Search for the cell housing the specified text and yield its (X, Y) center coordinate. 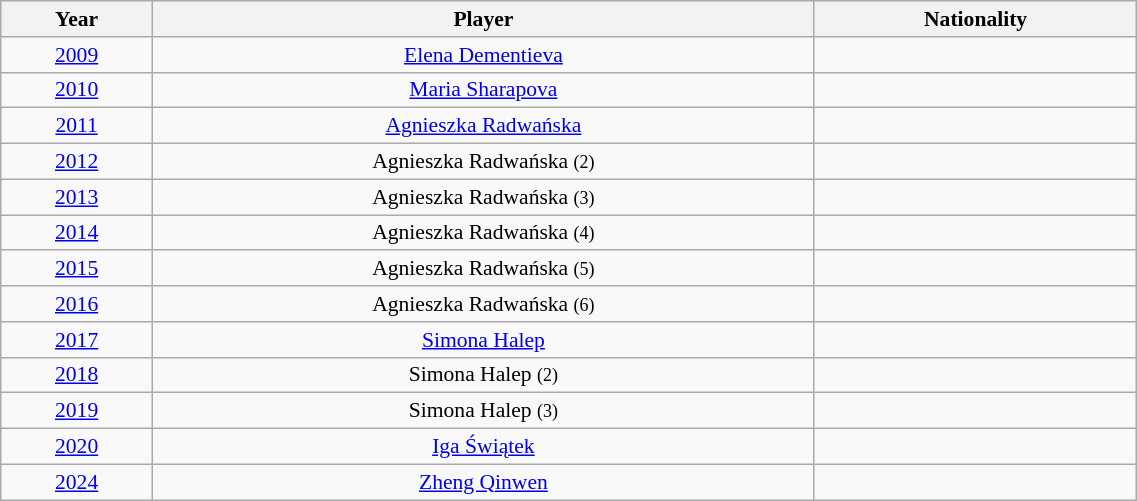
2012 (77, 162)
Agnieszka Radwańska (4) (483, 233)
2014 (77, 233)
Agnieszka Radwańska (483, 126)
Agnieszka Radwańska (2) (483, 162)
Nationality (975, 19)
Iga Świątek (483, 447)
Simona Halep (3) (483, 411)
2024 (77, 482)
2011 (77, 126)
Elena Dementieva (483, 55)
Simona Halep (2) (483, 375)
2017 (77, 340)
Agnieszka Radwańska (6) (483, 304)
Maria Sharapova (483, 90)
Year (77, 19)
2019 (77, 411)
Agnieszka Radwańska (3) (483, 197)
Agnieszka Radwańska (5) (483, 269)
Simona Halep (483, 340)
Zheng Qinwen (483, 482)
2018 (77, 375)
2015 (77, 269)
2009 (77, 55)
2010 (77, 90)
Player (483, 19)
2013 (77, 197)
2016 (77, 304)
2020 (77, 447)
